Locate the cell with the specified text and output its [x, y] center coordinate. 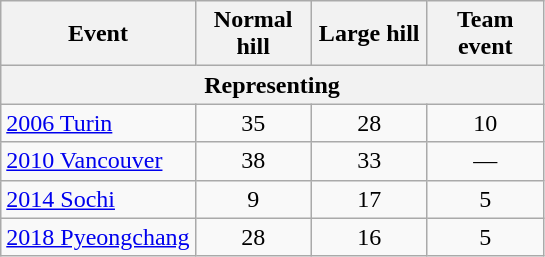
2010 Vancouver [98, 161]
Representing [272, 85]
2006 Turin [98, 123]
Team event [485, 34]
35 [253, 123]
9 [253, 199]
Event [98, 34]
2018 Pyeongchang [98, 237]
Normal hill [253, 34]
33 [369, 161]
Large hill [369, 34]
2014 Sochi [98, 199]
10 [485, 123]
17 [369, 199]
16 [369, 237]
— [485, 161]
38 [253, 161]
